Locate the cell with the specified text and output its [X, Y] center coordinate. 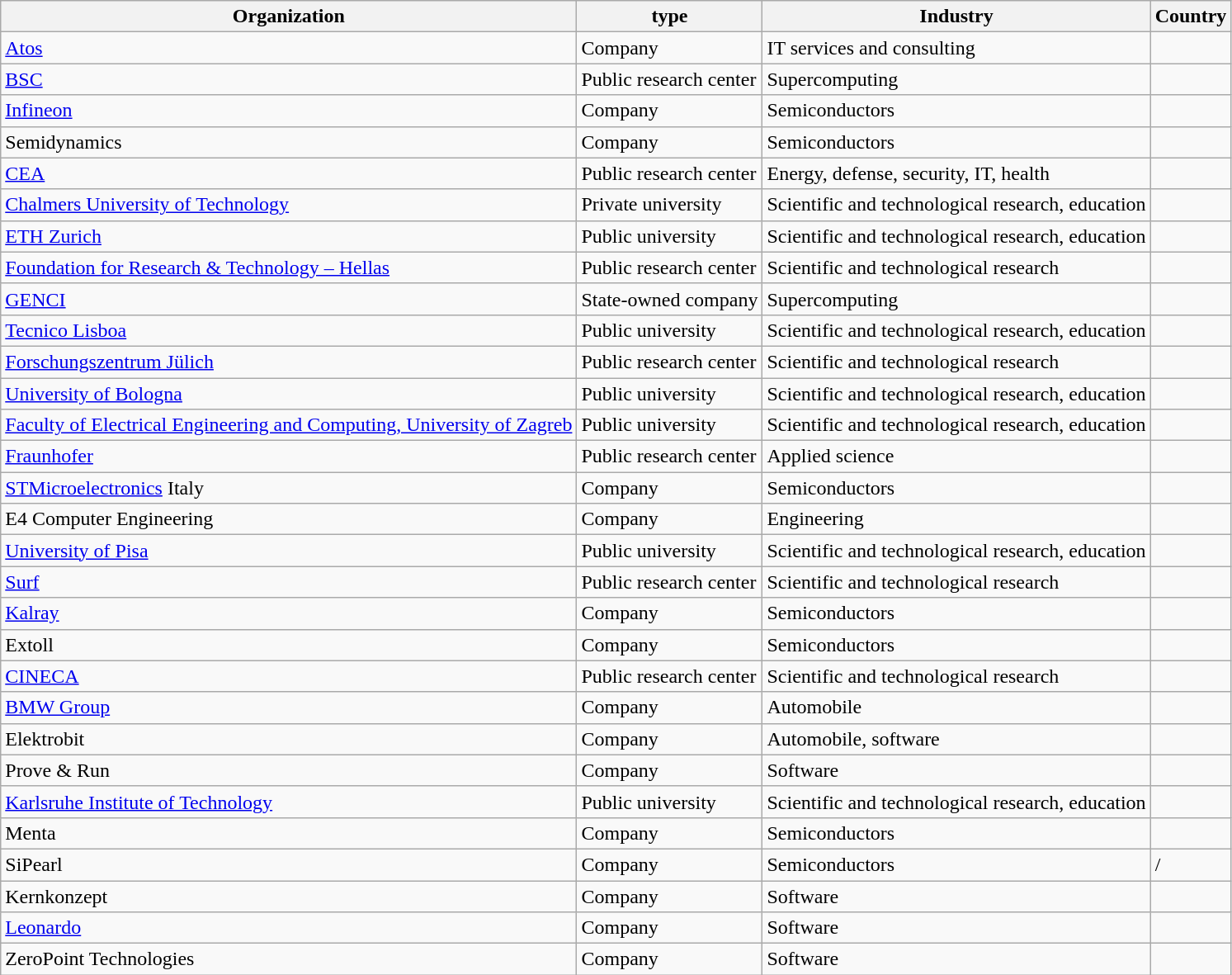
University of Bologna [289, 394]
Country [1191, 17]
Leonardo [289, 928]
Kalray [289, 613]
SiPearl [289, 864]
Applied science [956, 457]
STMicroelectronics Italy [289, 488]
University of Pisa [289, 551]
ZeroPoint Technologies [289, 959]
IT services and consulting [956, 48]
Organization [289, 17]
Infineon [289, 111]
Elektrobit [289, 739]
CINECA [289, 676]
/ [1191, 864]
Energy, defense, security, IT, health [956, 173]
Karlsruhe Institute of Technology [289, 802]
type [670, 17]
Kernkonzept [289, 896]
ETH Zurich [289, 236]
Industry [956, 17]
Tecnico Lisboa [289, 330]
Private university [670, 205]
Atos [289, 48]
BSC [289, 79]
GENCI [289, 299]
Semidynamics [289, 142]
State-owned company [670, 299]
Surf [289, 582]
Automobile [956, 708]
BMW Group [289, 708]
Automobile, software [956, 739]
Engineering [956, 519]
Forschungszentrum Jülich [289, 362]
Menta [289, 833]
Foundation for Research & Technology – Hellas [289, 267]
Chalmers University of Technology [289, 205]
CEA [289, 173]
Prove & Run [289, 770]
Faculty of Electrical Engineering and Computing, University of Zagreb [289, 425]
E4 Computer Engineering [289, 519]
Fraunhofer [289, 457]
Extoll [289, 645]
